Find where the given text appears and provide that cell's center as [x, y] coordinate. 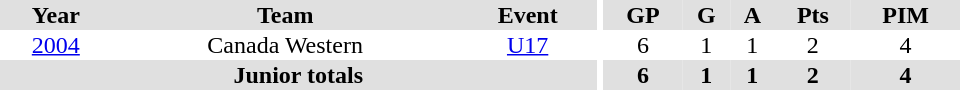
Pts [814, 15]
A [752, 15]
GP [643, 15]
2004 [56, 45]
U17 [528, 45]
PIM [906, 15]
Junior totals [298, 75]
G [706, 15]
Year [56, 15]
Event [528, 15]
Team [286, 15]
Canada Western [286, 45]
